Detect which cell encompasses the target text, then output its (X, Y) center coordinate. 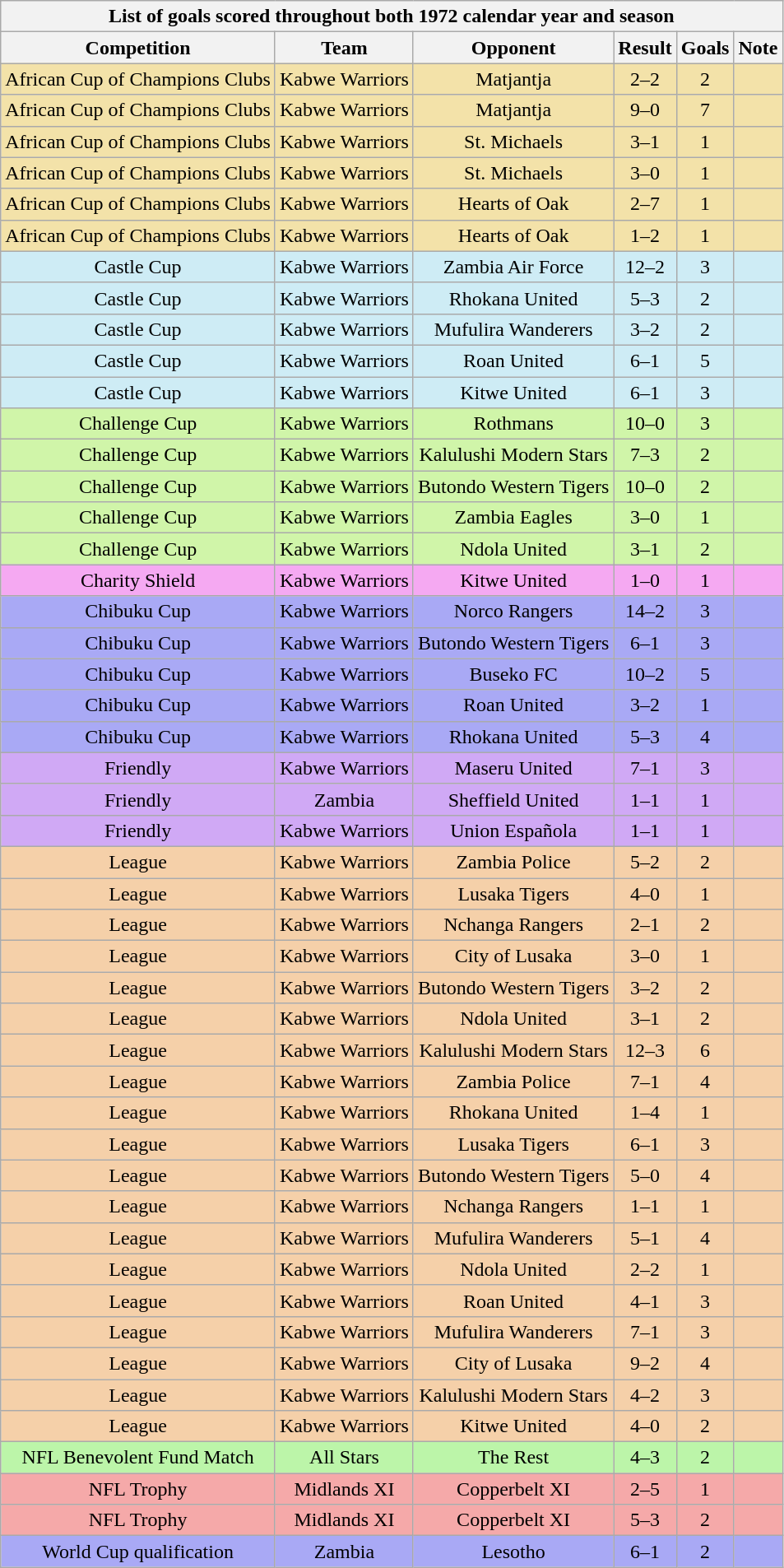
NFL Benevolent Fund Match (138, 1458)
7–3 (645, 455)
2–1 (645, 925)
5–2 (645, 862)
Union Española (513, 831)
5–1 (645, 1238)
1–0 (645, 580)
List of goals scored throughout both 1972 calendar year and season (392, 16)
Lesotho (513, 1552)
Charity Shield (138, 580)
Zambia Eagles (513, 518)
12–2 (645, 267)
4–1 (645, 1300)
9–0 (645, 110)
Result (645, 48)
5–0 (645, 1175)
9–2 (645, 1363)
All Stars (344, 1458)
World Cup qualification (138, 1552)
Competition (138, 48)
1–4 (645, 1113)
4–3 (645, 1458)
12–3 (645, 1050)
Sheffield United (513, 799)
Maseru United (513, 768)
Norco Rangers (513, 612)
10–2 (645, 674)
Goals (705, 48)
Note (758, 48)
Buseko FC (513, 674)
The Rest (513, 1458)
2–5 (645, 1489)
1–2 (645, 235)
Opponent (513, 48)
2–7 (645, 204)
14–2 (645, 612)
4–2 (645, 1395)
7 (705, 110)
Team (344, 48)
6 (705, 1050)
Zambia Air Force (513, 267)
Rothmans (513, 424)
